From the cell containing the given text, extract its center point as [x, y] coordinate. 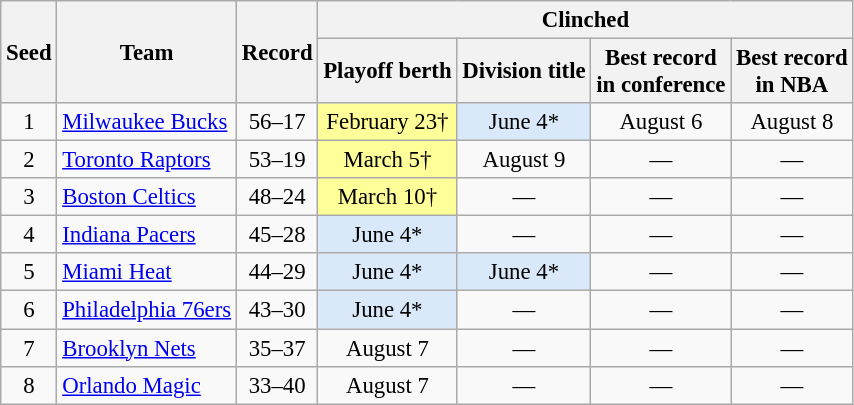
1 [29, 122]
Milwaukee Bucks [147, 122]
Record [276, 52]
33–40 [276, 385]
8 [29, 385]
2 [29, 160]
Team [147, 52]
Indiana Pacers [147, 235]
August 6 [661, 122]
Division title [524, 72]
Miami Heat [147, 273]
6 [29, 310]
Clinched [586, 20]
56–17 [276, 122]
Best recordin conference [661, 72]
Seed [29, 52]
7 [29, 348]
Boston Celtics [147, 197]
35–37 [276, 348]
4 [29, 235]
Best recordin NBA [792, 72]
Orlando Magic [147, 385]
Toronto Raptors [147, 160]
3 [29, 197]
Playoff berth [388, 72]
48–24 [276, 197]
43–30 [276, 310]
Brooklyn Nets [147, 348]
Philadelphia 76ers [147, 310]
August 9 [524, 160]
March 5† [388, 160]
5 [29, 273]
45–28 [276, 235]
53–19 [276, 160]
44–29 [276, 273]
February 23† [388, 122]
March 10† [388, 197]
August 8 [792, 122]
